Detect which cell encompasses the target text, then output its (X, Y) center coordinate. 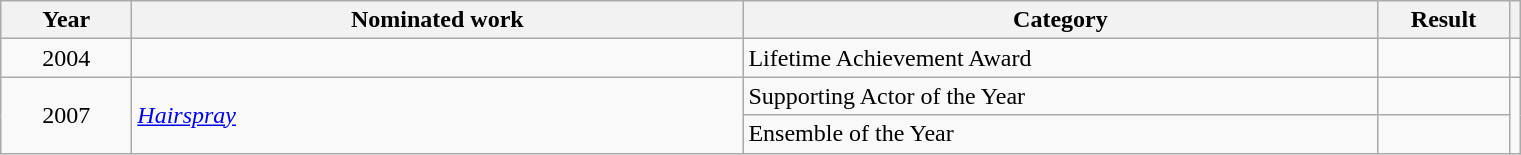
Year (66, 20)
2007 (66, 115)
2004 (66, 58)
Hairspray (438, 115)
Category (1060, 20)
Lifetime Achievement Award (1060, 58)
Ensemble of the Year (1060, 134)
Nominated work (438, 20)
Result (1444, 20)
Supporting Actor of the Year (1060, 96)
